Pinpoint the cell where the given text exists, returning its (X, Y) midpoint coordinate. 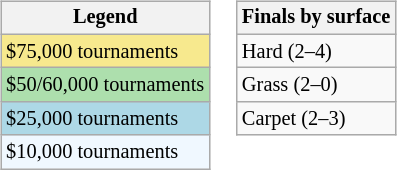
$25,000 tournaments (105, 119)
$10,000 tournaments (105, 152)
Grass (2–0) (316, 85)
$50/60,000 tournaments (105, 85)
Hard (2–4) (316, 51)
Legend (105, 18)
Carpet (2–3) (316, 119)
Finals by surface (316, 18)
$75,000 tournaments (105, 51)
